Determine the (X, Y) coordinate at the center of the cell enclosing the given text.  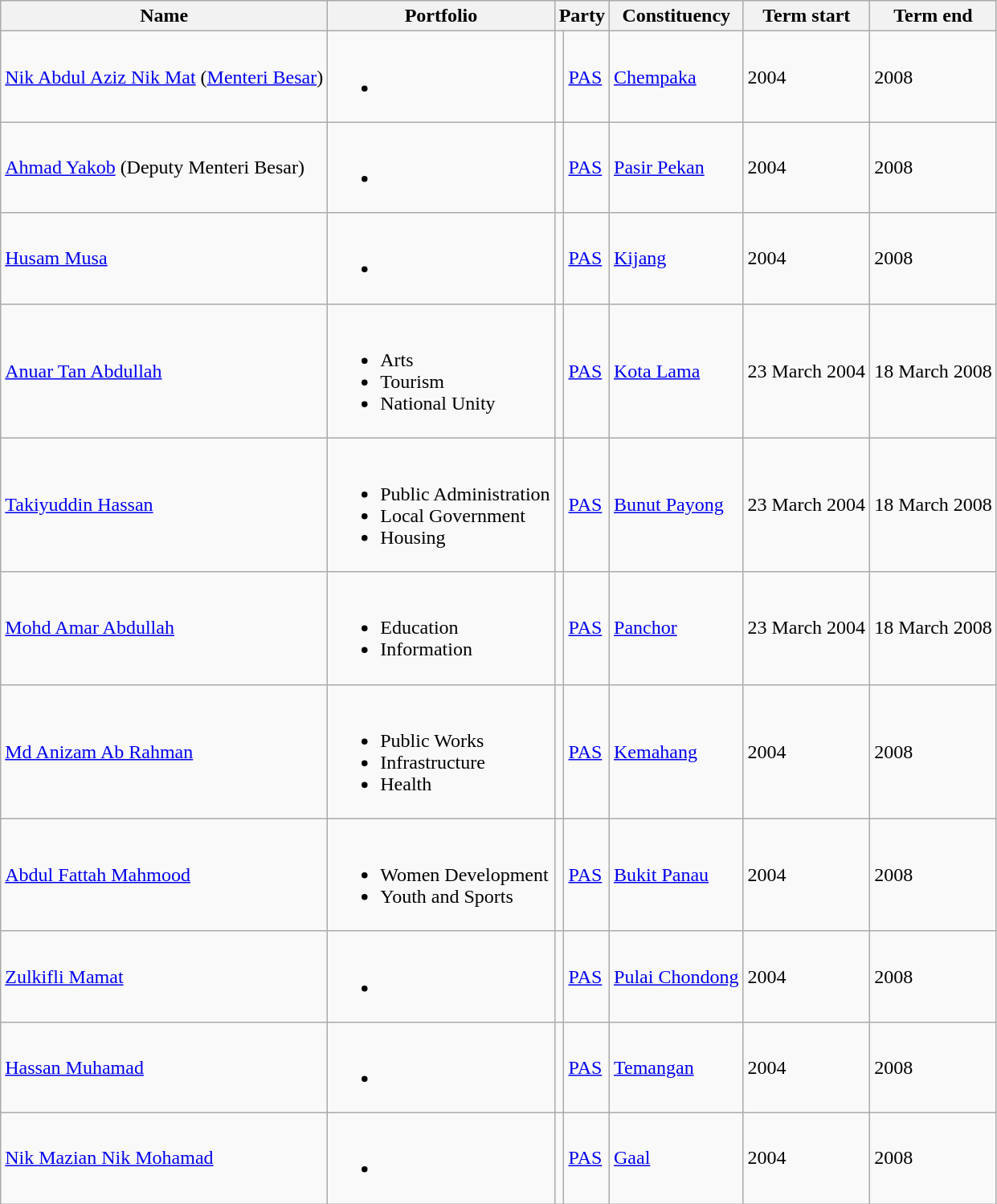
Mohd Amar Abdullah (164, 628)
Zulkifli Mamat (164, 977)
Kemahang (676, 752)
Gaal (676, 1158)
Chempaka (676, 77)
Md Anizam Ab Rahman (164, 752)
Anuar Tan Abdullah (164, 371)
Term end (934, 16)
Pulai Chondong (676, 977)
Ahmad Yakob (Deputy Menteri Besar) (164, 167)
Bukit Panau (676, 875)
Nik Mazian Nik Mohamad (164, 1158)
Name (164, 16)
Husam Musa (164, 259)
Women DevelopmentYouth and Sports (441, 875)
ArtsTourismNational Unity (441, 371)
Kota Lama (676, 371)
Nik Abdul Aziz Nik Mat (Menteri Besar) (164, 77)
Public AdministrationLocal GovernmentHousing (441, 504)
Takiyuddin Hassan (164, 504)
Panchor (676, 628)
Kijang (676, 259)
EducationInformation (441, 628)
Constituency (676, 16)
Portfolio (441, 16)
Temangan (676, 1067)
Hassan Muhamad (164, 1067)
Term start (807, 16)
Abdul Fattah Mahmood (164, 875)
Bunut Payong (676, 504)
Party (582, 16)
Pasir Pekan (676, 167)
Public WorksInfrastructureHealth (441, 752)
